Scan for the cell matching the given text and deliver its [x, y] coordinate at center. 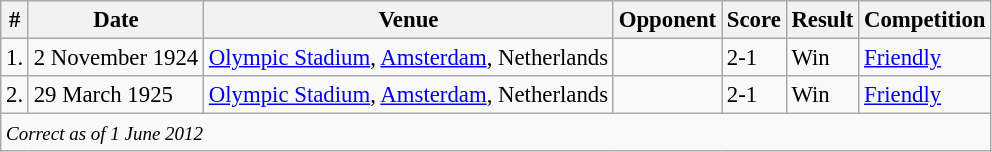
Opponent [667, 20]
Correct as of 1 June 2012 [496, 133]
Competition [925, 20]
Venue [409, 20]
2 November 1924 [116, 58]
Date [116, 20]
2. [15, 95]
Score [754, 20]
# [15, 20]
29 March 1925 [116, 95]
Result [822, 20]
1. [15, 58]
